Identify which cell holds the provided text, then report its [x, y] central coordinate. 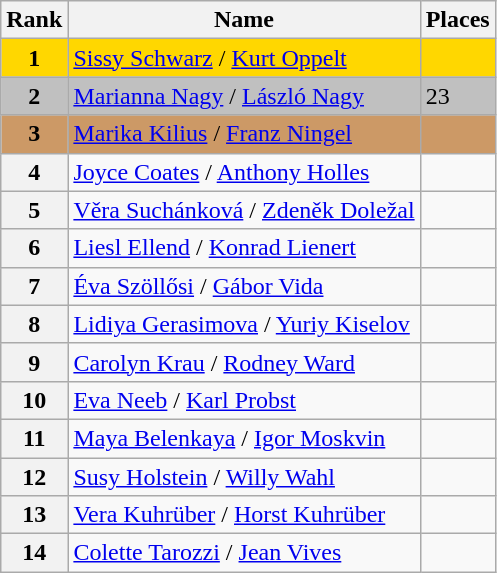
Carolyn Krau / Rodney Ward [244, 362]
5 [34, 210]
Marianna Nagy / László Nagy [244, 96]
13 [34, 515]
Liesl Ellend / Konrad Lienert [244, 248]
3 [34, 134]
Colette Tarozzi / Jean Vives [244, 553]
11 [34, 438]
4 [34, 172]
10 [34, 400]
12 [34, 477]
Vera Kuhrüber / Horst Kuhrüber [244, 515]
14 [34, 553]
Sissy Schwarz / Kurt Oppelt [244, 58]
6 [34, 248]
Maya Belenkaya / Igor Moskvin [244, 438]
Joyce Coates / Anthony Holles [244, 172]
Name [244, 20]
Susy Holstein / Willy Wahl [244, 477]
Éva Szöllősi / Gábor Vida [244, 286]
2 [34, 96]
1 [34, 58]
Lidiya Gerasimova / Yuriy Kiselov [244, 324]
Places [458, 20]
23 [458, 96]
Věra Suchánková / Zdeněk Doležal [244, 210]
Rank [34, 20]
8 [34, 324]
9 [34, 362]
Eva Neeb / Karl Probst [244, 400]
7 [34, 286]
Marika Kilius / Franz Ningel [244, 134]
